For the text-containing cell, return its midpoint in (x, y) coordinate format. 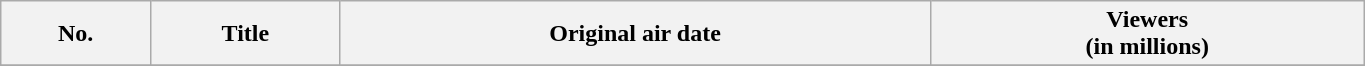
Title (246, 34)
Viewers(in millions) (1147, 34)
Original air date (635, 34)
No. (76, 34)
